Pinpoint the cell where the given text exists, returning its [x, y] midpoint coordinate. 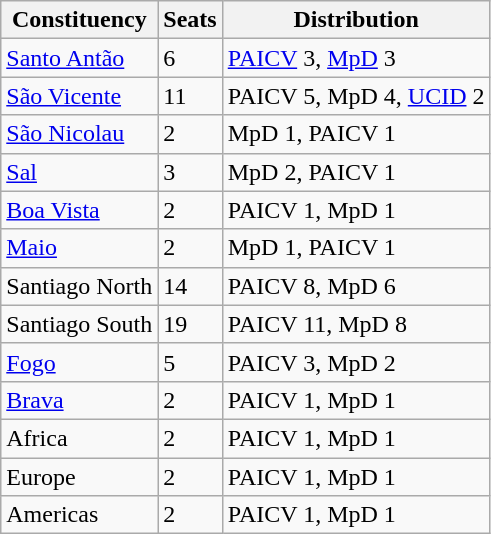
Maio [80, 248]
Africa [80, 438]
Sal [80, 172]
Distribution [356, 20]
Americas [80, 515]
Santo Antão [80, 58]
6 [190, 58]
14 [190, 286]
Santiago South [80, 324]
PAICV 5, MpD 4, UCID 2 [356, 96]
Constituency [80, 20]
Fogo [80, 362]
São Nicolau [80, 134]
Boa Vista [80, 210]
5 [190, 362]
PAICV 3, MpD 2 [356, 362]
PAICV 11, MpD 8 [356, 324]
Europe [80, 477]
Seats [190, 20]
Brava [80, 400]
MpD 2, PAICV 1 [356, 172]
3 [190, 172]
Santiago North [80, 286]
11 [190, 96]
19 [190, 324]
São Vicente [80, 96]
PAICV 3, MpD 3 [356, 58]
PAICV 8, MpD 6 [356, 286]
